Identify which cell holds the provided text, then report its (X, Y) central coordinate. 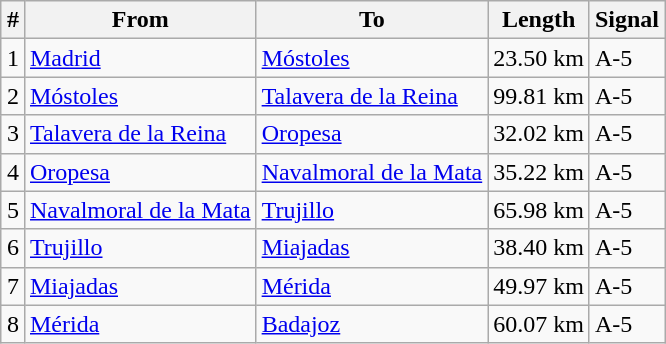
8 (12, 324)
Madrid (140, 58)
35.22 km (539, 172)
3 (12, 134)
# (12, 20)
60.07 km (539, 324)
To (372, 20)
2 (12, 96)
23.50 km (539, 58)
49.97 km (539, 286)
32.02 km (539, 134)
4 (12, 172)
Signal (626, 20)
99.81 km (539, 96)
7 (12, 286)
1 (12, 58)
6 (12, 248)
5 (12, 210)
65.98 km (539, 210)
Badajoz (372, 324)
From (140, 20)
Length (539, 20)
38.40 km (539, 248)
